Provide the (X, Y) coordinate of the cell's center where the given text is located.  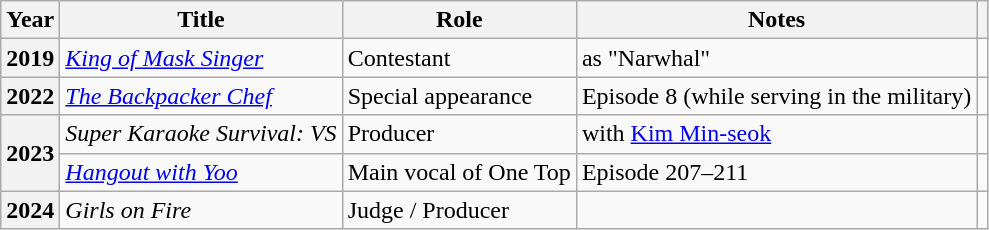
with Kim Min-seok (776, 134)
2024 (30, 210)
Judge / Producer (459, 210)
Year (30, 20)
Contestant (459, 58)
Special appearance (459, 96)
as "Narwhal" (776, 58)
2022 (30, 96)
Title (201, 20)
Role (459, 20)
Main vocal of One Top (459, 172)
Episode 8 (while serving in the military) (776, 96)
The Backpacker Chef (201, 96)
King of Mask Singer (201, 58)
Notes (776, 20)
2023 (30, 153)
2019 (30, 58)
Girls on Fire (201, 210)
Episode 207–211 (776, 172)
Super Karaoke Survival: VS (201, 134)
Producer (459, 134)
Hangout with Yoo (201, 172)
